Pinpoint the cell where the given text exists, returning its [X, Y] midpoint coordinate. 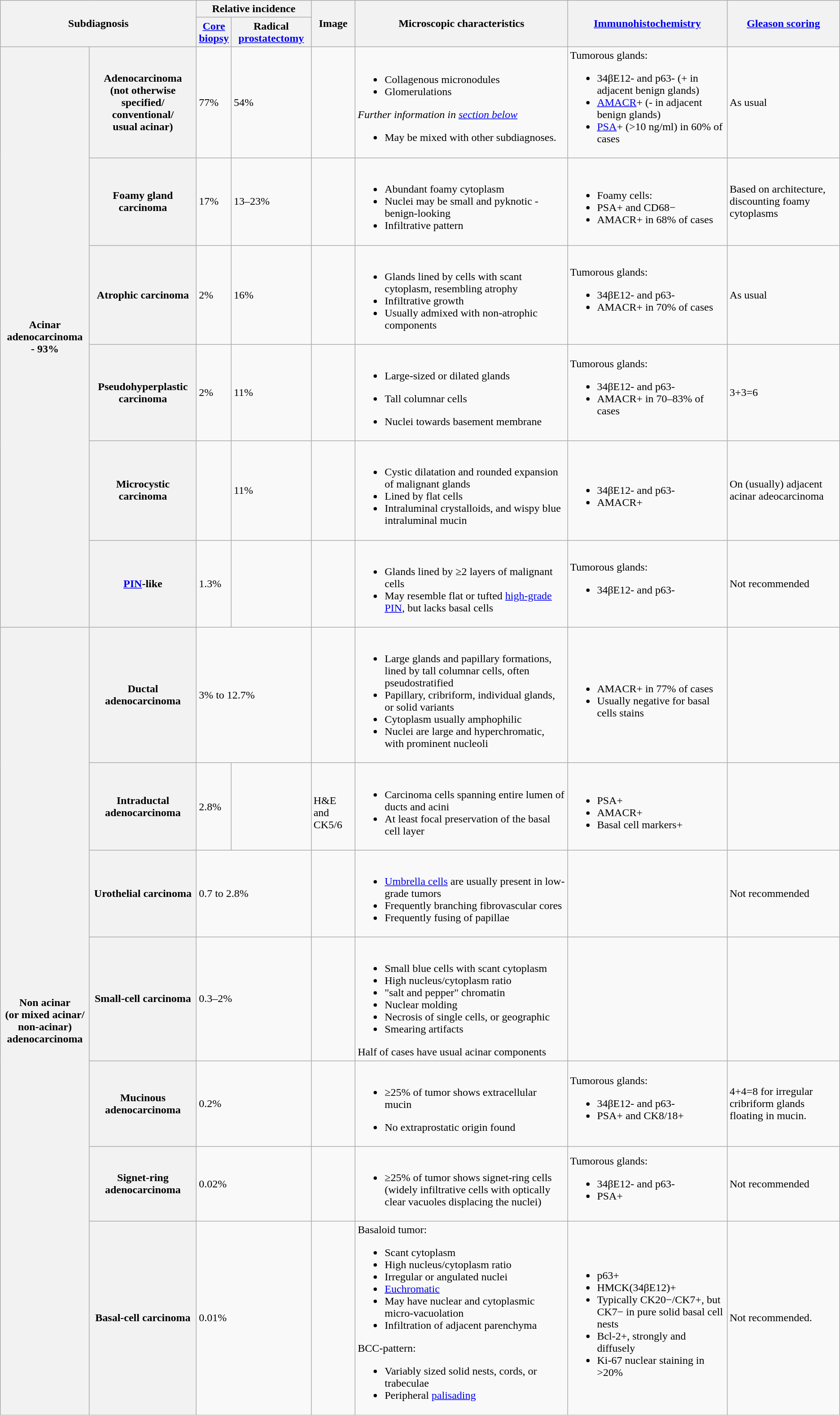
Corebiopsy [214, 32]
p63+ HMCK(34βE12)+Typically CK20−/CK7+, but CK7− in pure solid basal cell nestsBcl-2+, strongly and diffuselyKi-67 nuclear staining in >20% [647, 1318]
0.01% [254, 1318]
0.02% [254, 1184]
0.7 to 2.8% [254, 893]
Acinar adenocarcinoma- 93% [45, 337]
≥25% of tumor shows extracellular mucinNo extraprostatic origin found [461, 1103]
Umbrella cells are usually present in low-grade tumorsFrequently branching fibrovascular coresFrequently fusing of papillae [461, 893]
Radical prostatectomy [271, 32]
Non acinar(or mixed acinar/non-acinar) adenocarcinoma [45, 1021]
13–23% [271, 202]
PSA+AMACR+Basal cell markers+ [647, 806]
On (usually) adjacent acinar adeocarcinoma [783, 490]
4+4=8 for irregular cribriform glands floating in mucin. [783, 1103]
Tumorous glands:34βE12- and p63- (+ in adjacent benign glands)AMACR+ (- in adjacent benign glands)PSA+ (>10 ng/ml) in 60% of cases [647, 102]
3+3=6 [783, 392]
Small-cell carcinoma [143, 998]
3% to 12.7% [254, 695]
1.3% [214, 584]
Collagenous micronodulesGlomerulationsFurther information in section belowMay be mixed with other subdiagnoses. [461, 102]
Subdiagnosis [99, 23]
Foamy gland carcinoma [143, 202]
Tumorous glands:34βE12- and p63- [647, 584]
Based on architecture, discounting foamy cytoplasms [783, 202]
Glands lined by cells with scant cytoplasm, resembling atrophyInfiltrative growthUsually admixed with non-atrophic components [461, 294]
Atrophic carcinoma [143, 294]
Immunohistochemistry [647, 23]
Glands lined by ≥2 layers of malignant cellsMay resemble flat or tufted high-grade PIN, but lacks basal cells [461, 584]
77% [214, 102]
Image [333, 23]
Foamy cells:PSA+ and CD68− AMACR+ in 68% of cases [647, 202]
Urothelial carcinoma [143, 893]
AMACR+ in 77% of casesUsually negative for basal cells stains [647, 695]
≥25% of tumor shows signet-ring cells (widely infiltrative cells with optically clear vacuoles displacing the nuclei) [461, 1184]
PIN-like [143, 584]
Pseudohyperplastic carcinoma [143, 392]
16% [271, 294]
Tumorous glands:34βE12- and p63-PSA+ [647, 1184]
Mucinous adenocarcinoma [143, 1103]
Signet-ring adenocarcinoma [143, 1184]
Intraductal adenocarcinoma [143, 806]
Tumorous glands:34βE12- and p63- AMACR+ in 70–83% of cases [647, 392]
Ductal adenocarcinoma [143, 695]
Abundant foamy cytoplasmNuclei may be small and pyknotic - benign-lookingInfiltrative pattern [461, 202]
H&E and CK5/6 [333, 806]
2.8% [214, 806]
54% [271, 102]
Large-sized or dilated glandsTall columnar cellsNuclei towards basement membrane [461, 392]
34βE12- and p63-AMACR+ [647, 490]
Not recommended. [783, 1318]
Microscopic characteristics [461, 23]
Gleason scoring [783, 23]
Carcinoma cells spanning entire lumen of ducts and aciniAt least focal preservation of the basal cell layer [461, 806]
Tumorous glands:34βE12- and p63- AMACR+ in 70% of cases [647, 294]
Relative incidence [254, 9]
Tumorous glands:34βE12- and p63-PSA+ and CK8/18+ [647, 1103]
0.2% [254, 1103]
Basal-cell carcinoma [143, 1318]
17% [214, 202]
0.3–2% [254, 998]
Microcystic carcinoma [143, 490]
Adenocarcinoma (not otherwise specified/conventional/usual acinar) [143, 102]
Cystic dilatation and rounded expansion of malignant glandsLined by flat cellsIntraluminal crystalloids, and wispy blue intraluminal mucin [461, 490]
